Capture the cell that displays the provided text and extract its [x, y] central coordinate. 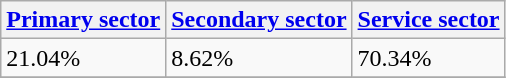
Secondary sector [259, 20]
Service sector [428, 20]
21.04% [84, 58]
Primary sector [84, 20]
8.62% [259, 58]
70.34% [428, 58]
